Find where the given text appears and provide that cell's center as [X, Y] coordinate. 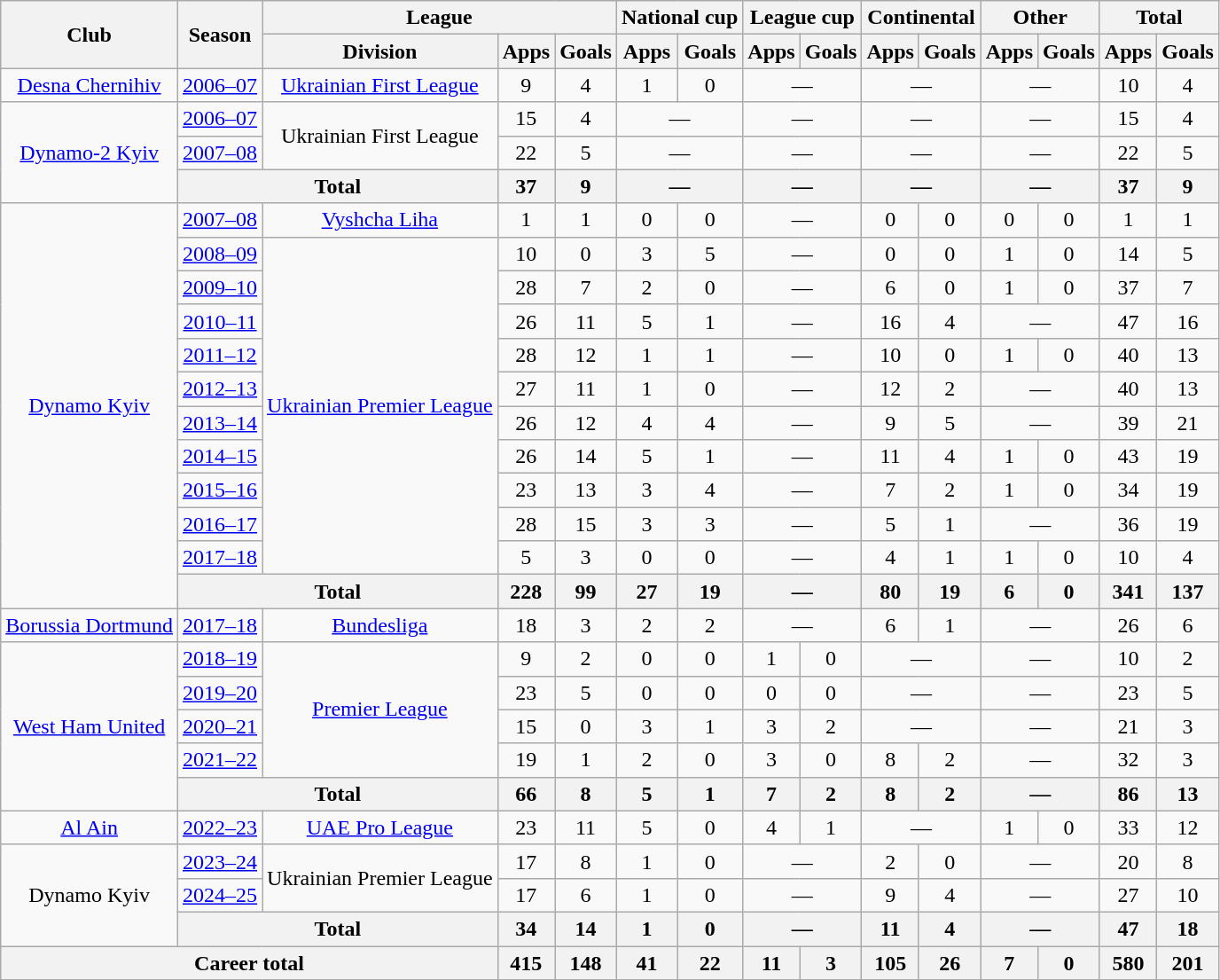
32 [1128, 760]
137 [1188, 592]
Bundesliga [380, 625]
2014–15 [220, 457]
2024–25 [220, 895]
20 [1128, 861]
Al Ain [90, 827]
Career total [249, 962]
2018–19 [220, 659]
Continental [921, 18]
80 [890, 592]
39 [1128, 423]
2019–20 [220, 693]
West Ham United [90, 726]
2021–22 [220, 760]
Vyshcha Liha [380, 220]
Other [1040, 18]
228 [526, 592]
2012–13 [220, 388]
Club [90, 35]
66 [526, 794]
2016–17 [220, 524]
2015–16 [220, 490]
Desna Chernihiv [90, 85]
36 [1128, 524]
2020–21 [220, 726]
UAE Pro League [380, 827]
National cup [679, 18]
99 [586, 592]
2011–12 [220, 355]
2010–11 [220, 321]
Dynamo-2 Kyiv [90, 153]
Season [220, 35]
2009–10 [220, 287]
League cup [802, 18]
33 [1128, 827]
105 [890, 962]
Premier League [380, 710]
341 [1128, 592]
415 [526, 962]
2008–09 [220, 254]
148 [586, 962]
Borussia Dortmund [90, 625]
2023–24 [220, 861]
Division [380, 51]
League [440, 18]
201 [1188, 962]
41 [646, 962]
86 [1128, 794]
2013–14 [220, 423]
43 [1128, 457]
580 [1128, 962]
2022–23 [220, 827]
